Return (X, Y) of the center of cell containing provided text 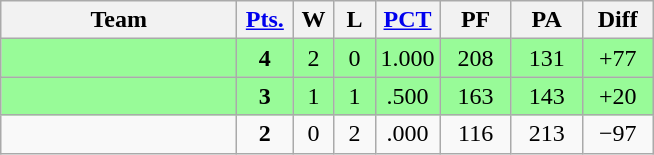
143 (546, 96)
PF (476, 20)
4 (265, 58)
131 (546, 58)
.500 (408, 96)
Pts. (265, 20)
L (354, 20)
213 (546, 134)
208 (476, 58)
Team (119, 20)
W (314, 20)
1.000 (408, 58)
Diff (618, 20)
116 (476, 134)
163 (476, 96)
PA (546, 20)
PCT (408, 20)
3 (265, 96)
−97 (618, 134)
+20 (618, 96)
.000 (408, 134)
+77 (618, 58)
